From the cell containing the given text, extract its center point as (x, y) coordinate. 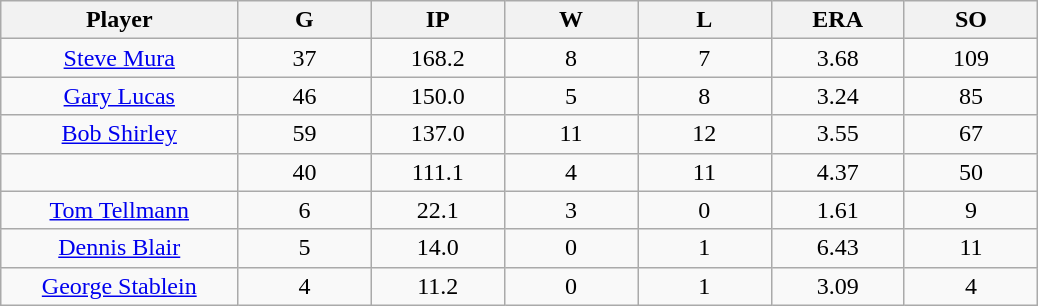
ERA (838, 20)
168.2 (438, 58)
Steve Mura (120, 58)
6 (304, 210)
W (570, 20)
22.1 (438, 210)
40 (304, 172)
3.24 (838, 96)
137.0 (438, 134)
3.55 (838, 134)
1.61 (838, 210)
59 (304, 134)
85 (970, 96)
Bob Shirley (120, 134)
7 (704, 58)
67 (970, 134)
IP (438, 20)
150.0 (438, 96)
Tom Tellmann (120, 210)
14.0 (438, 248)
Dennis Blair (120, 248)
50 (970, 172)
3.09 (838, 286)
46 (304, 96)
12 (704, 134)
9 (970, 210)
111.1 (438, 172)
3 (570, 210)
11.2 (438, 286)
4.37 (838, 172)
SO (970, 20)
George Stablein (120, 286)
Player (120, 20)
6.43 (838, 248)
G (304, 20)
37 (304, 58)
L (704, 20)
3.68 (838, 58)
109 (970, 58)
Gary Lucas (120, 96)
